Find where the given text appears and provide that cell's center as (X, Y) coordinate. 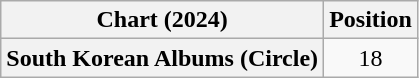
Chart (2024) (162, 20)
Position (371, 20)
South Korean Albums (Circle) (162, 58)
18 (371, 58)
